Output the (X, Y) coordinate of the center of the cell containing the given text.  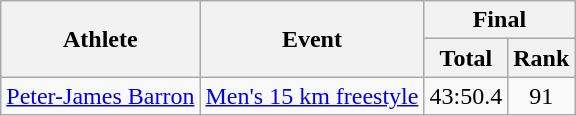
Final (500, 20)
Athlete (100, 39)
Total (466, 58)
Men's 15 km freestyle (312, 96)
Rank (542, 58)
Peter-James Barron (100, 96)
91 (542, 96)
Event (312, 39)
43:50.4 (466, 96)
